Determine the [X, Y] coordinate at the center of the cell enclosing the given text.  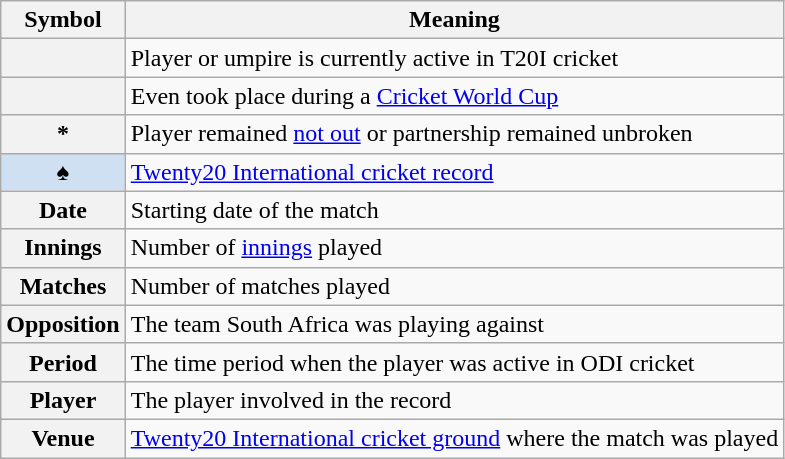
Matches [63, 286]
Twenty20 International cricket ground where the match was played [454, 438]
Player [63, 400]
Even took place during a Cricket World Cup [454, 96]
Player or umpire is currently active in T20I cricket [454, 58]
Number of innings played [454, 248]
Number of matches played [454, 286]
The time period when the player was active in ODI cricket [454, 362]
Starting date of the match [454, 210]
Date [63, 210]
Symbol [63, 20]
The team South Africa was playing against [454, 324]
Player remained not out or partnership remained unbroken [454, 134]
♠ [63, 172]
Venue [63, 438]
Innings [63, 248]
* [63, 134]
Period [63, 362]
Twenty20 International cricket record [454, 172]
Meaning [454, 20]
The player involved in the record [454, 400]
Opposition [63, 324]
